From the cell containing the given text, extract its center point as (x, y) coordinate. 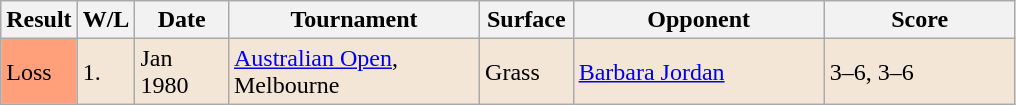
W/L (106, 20)
Result (39, 20)
Score (920, 20)
Barbara Jordan (698, 72)
Jan 1980 (182, 72)
Tournament (354, 20)
Loss (39, 72)
Opponent (698, 20)
Surface (527, 20)
1. (106, 72)
Australian Open, Melbourne (354, 72)
Grass (527, 72)
Date (182, 20)
3–6, 3–6 (920, 72)
